Return the (x, y) coordinate for the center point of the cell that contains the specified text.  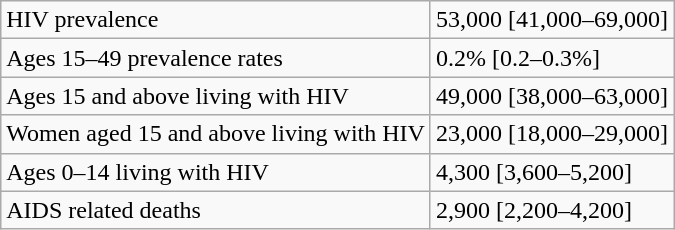
AIDS related deaths (216, 210)
49,000 [38,000–63,000] (552, 96)
HIV prevalence (216, 20)
Ages 15 and above living with HIV (216, 96)
23,000 [18,000–29,000] (552, 134)
53,000 [41,000–69,000] (552, 20)
4,300 [3,600–5,200] (552, 172)
2,900 [2,200–4,200] (552, 210)
Women aged 15 and above living with HIV (216, 134)
Ages 15–49 prevalence rates (216, 58)
0.2% [0.2–0.3%] (552, 58)
Ages 0–14 living with HIV (216, 172)
